Return (x, y) of the center of cell containing provided text 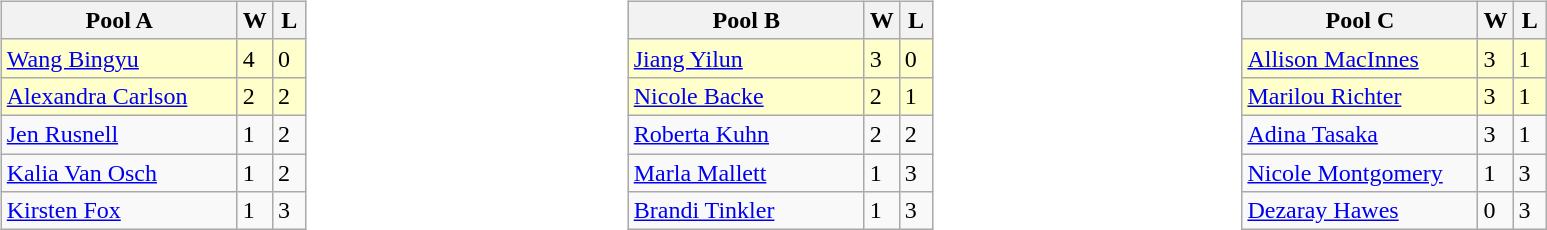
Pool B (746, 20)
Nicole Backe (746, 96)
Marla Mallett (746, 173)
Kalia Van Osch (119, 173)
Dezaray Hawes (1360, 211)
Pool C (1360, 20)
Allison MacInnes (1360, 58)
Adina Tasaka (1360, 134)
Marilou Richter (1360, 96)
4 (254, 58)
Nicole Montgomery (1360, 173)
Kirsten Fox (119, 211)
Brandi Tinkler (746, 211)
Wang Bingyu (119, 58)
Pool A (119, 20)
Roberta Kuhn (746, 134)
Jen Rusnell (119, 134)
Alexandra Carlson (119, 96)
Jiang Yilun (746, 58)
